Return the [x, y] coordinate for the center point of the cell that contains the specified text.  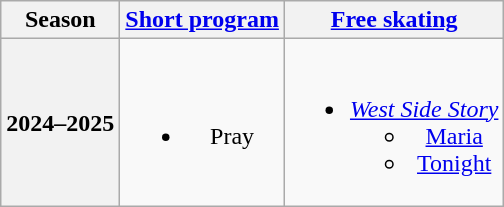
Season [60, 20]
West Side StoryMariaTonight [394, 122]
Short program [202, 20]
Free skating [394, 20]
2024–2025 [60, 122]
Pray [202, 122]
